Capture the cell that displays the provided text and extract its (X, Y) central coordinate. 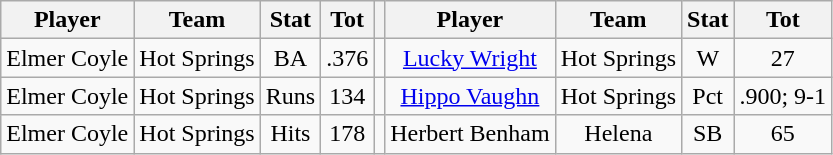
134 (348, 96)
Runs (290, 96)
Pct (708, 96)
65 (783, 134)
Hits (290, 134)
Lucky Wright (470, 58)
.376 (348, 58)
BA (290, 58)
Helena (618, 134)
.900; 9-1 (783, 96)
SB (708, 134)
178 (348, 134)
27 (783, 58)
W (708, 58)
Herbert Benham (470, 134)
Hippo Vaughn (470, 96)
